For the text-containing cell, return its midpoint in [x, y] coordinate format. 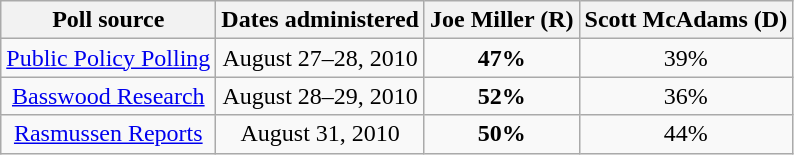
Dates administered [320, 20]
36% [686, 96]
Rasmussen Reports [108, 134]
47% [502, 58]
August 31, 2010 [320, 134]
50% [502, 134]
Basswood Research [108, 96]
44% [686, 134]
52% [502, 96]
Public Policy Polling [108, 58]
Joe Miller (R) [502, 20]
August 27–28, 2010 [320, 58]
August 28–29, 2010 [320, 96]
39% [686, 58]
Scott McAdams (D) [686, 20]
Poll source [108, 20]
